Detect which cell encompasses the target text, then output its [X, Y] center coordinate. 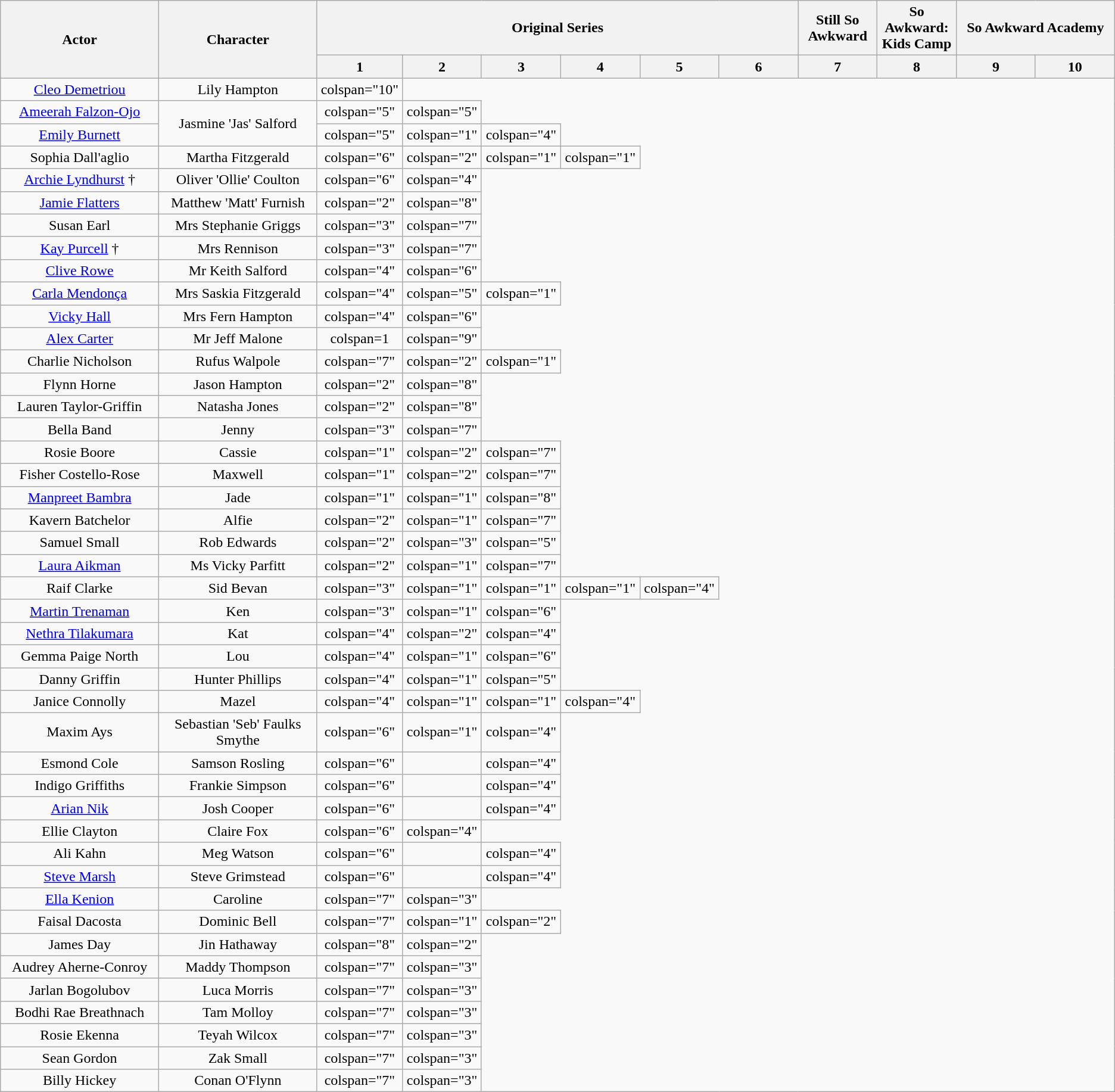
Maxim Ays [80, 733]
10 [1074, 67]
Vicky Hall [80, 316]
Jamie Flatters [80, 203]
Rosie Boore [80, 452]
6 [759, 67]
Susan Earl [80, 225]
Ella Kenion [80, 899]
Tam Molloy [238, 1012]
Meg Watson [238, 854]
Danny Griffin [80, 679]
Ellie Clayton [80, 831]
Jin Hathaway [238, 944]
So Awkward: Kids Camp [917, 28]
Luca Morris [238, 990]
5 [679, 67]
Mrs Stephanie Griggs [238, 225]
Mazel [238, 702]
Mrs Saskia Fitzgerald [238, 293]
Matthew 'Matt' Furnish [238, 203]
Martha Fitzgerald [238, 157]
Clive Rowe [80, 270]
Samuel Small [80, 543]
Billy Hickey [80, 1081]
Alfie [238, 520]
Cassie [238, 452]
Jasmine 'Jas' Salford [238, 123]
Flynn Horne [80, 384]
Samson Rosling [238, 763]
Sean Gordon [80, 1057]
Zak Small [238, 1057]
Archie Lyndhurst † [80, 180]
Natasha Jones [238, 407]
Mr Jeff Malone [238, 339]
Maxwell [238, 475]
Mr Keith Salford [238, 270]
Bella Band [80, 430]
Bodhi Rae Breathnach [80, 1012]
colspan=1 [360, 339]
Ameerah Falzon-Ojo [80, 112]
Jarlan Bogolubov [80, 990]
4 [600, 67]
Oliver 'Ollie' Coulton [238, 180]
Martin Trenaman [80, 611]
Actor [80, 39]
Raif Clarke [80, 588]
Nethra Tilakumara [80, 633]
Rufus Walpole [238, 362]
Janice Connolly [80, 702]
Hunter Phillips [238, 679]
Sebastian 'Seb' Faulks Smythe [238, 733]
Caroline [238, 899]
Maddy Thompson [238, 967]
7 [837, 67]
Still So Awkward [837, 28]
Lou [238, 656]
Conan O'Flynn [238, 1081]
Frankie Simpson [238, 786]
Indigo Griffiths [80, 786]
9 [996, 67]
So Awkward Academy [1036, 28]
Steve Grimstead [238, 876]
Faisal Dacosta [80, 922]
Fisher Costello-Rose [80, 475]
Charlie Nicholson [80, 362]
Arian Nik [80, 808]
Alex Carter [80, 339]
Laura Aikman [80, 565]
Jason Hampton [238, 384]
Original Series [557, 28]
Ali Kahn [80, 854]
Lily Hampton [238, 89]
Ms Vicky Parfitt [238, 565]
Gemma Paige North [80, 656]
Mrs Fern Hampton [238, 316]
Emily Burnett [80, 135]
Mrs Rennison [238, 248]
Rosie Ekenna [80, 1035]
Kat [238, 633]
colspan="10" [360, 89]
Character [238, 39]
Teyah Wilcox [238, 1035]
Dominic Bell [238, 922]
Sophia Dall'aglio [80, 157]
Lauren Taylor-Griffin [80, 407]
Ken [238, 611]
Esmond Cole [80, 763]
Audrey Aherne-Conroy [80, 967]
Kavern Batchelor [80, 520]
Claire Fox [238, 831]
Jenny [238, 430]
2 [442, 67]
Carla Mendonça [80, 293]
Rob Edwards [238, 543]
Kay Purcell † [80, 248]
3 [521, 67]
8 [917, 67]
Steve Marsh [80, 876]
Cleo Demetriou [80, 89]
Manpreet Bambra [80, 497]
Sid Bevan [238, 588]
Jade [238, 497]
colspan="9" [442, 339]
James Day [80, 944]
1 [360, 67]
Josh Cooper [238, 808]
